Find where the given text appears and provide that cell's center as (x, y) coordinate. 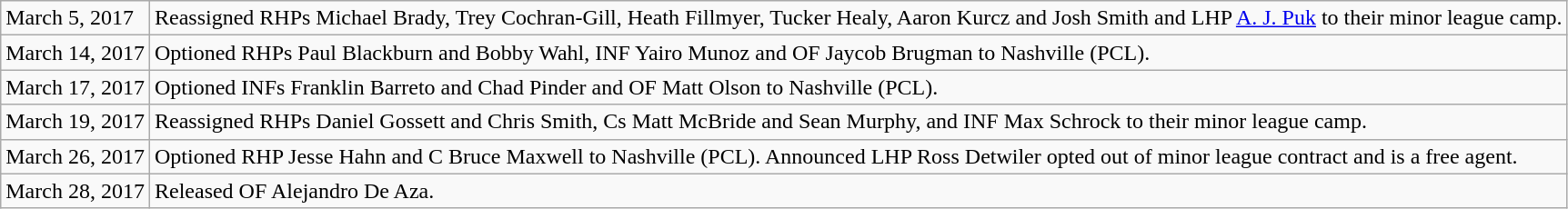
Optioned RHP Jesse Hahn and C Bruce Maxwell to Nashville (PCL). Announced LHP Ross Detwiler opted out of minor league contract and is a free agent. (859, 156)
Reassigned RHPs Daniel Gossett and Chris Smith, Cs Matt McBride and Sean Murphy, and INF Max Schrock to their minor league camp. (859, 122)
Optioned RHPs Paul Blackburn and Bobby Wahl, INF Yairo Munoz and OF Jaycob Brugman to Nashville (PCL). (859, 53)
March 26, 2017 (75, 156)
March 28, 2017 (75, 191)
Optioned INFs Franklin Barreto and Chad Pinder and OF Matt Olson to Nashville (PCL). (859, 87)
Released OF Alejandro De Aza. (859, 191)
March 14, 2017 (75, 53)
March 17, 2017 (75, 87)
March 5, 2017 (75, 18)
March 19, 2017 (75, 122)
